Capture the cell that displays the provided text and extract its [X, Y] central coordinate. 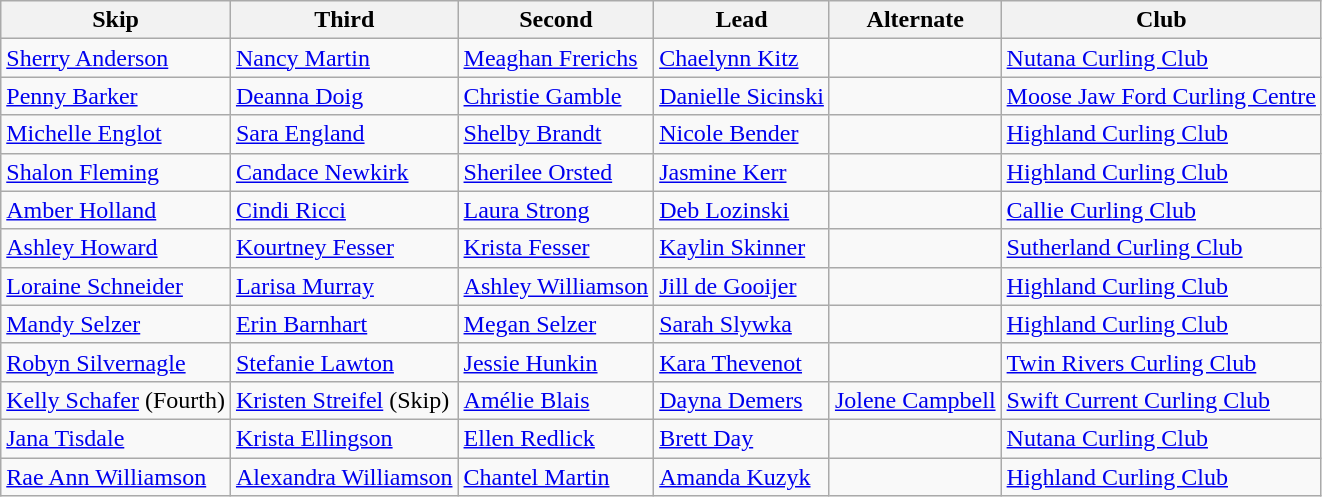
Nicole Bender [742, 134]
Sarah Slywka [742, 324]
Christie Gamble [556, 96]
Penny Barker [116, 96]
Dayna Demers [742, 400]
Deb Lozinski [742, 210]
Swift Current Curling Club [1161, 400]
Kaylin Skinner [742, 248]
Mandy Selzer [116, 324]
Nancy Martin [344, 58]
Stefanie Lawton [344, 362]
Skip [116, 20]
Sutherland Curling Club [1161, 248]
Chantel Martin [556, 477]
Club [1161, 20]
Erin Barnhart [344, 324]
Jolene Campbell [915, 400]
Third [344, 20]
Jasmine Kerr [742, 172]
Loraine Schneider [116, 286]
Deanna Doig [344, 96]
Larisa Murray [344, 286]
Kristen Streifel (Skip) [344, 400]
Alternate [915, 20]
Kara Thevenot [742, 362]
Twin Rivers Curling Club [1161, 362]
Callie Curling Club [1161, 210]
Shelby Brandt [556, 134]
Second [556, 20]
Jessie Hunkin [556, 362]
Lead [742, 20]
Ellen Redlick [556, 438]
Moose Jaw Ford Curling Centre [1161, 96]
Ashley Howard [116, 248]
Alexandra Williamson [344, 477]
Sherilee Orsted [556, 172]
Laura Strong [556, 210]
Krista Ellingson [344, 438]
Robyn Silvernagle [116, 362]
Cindi Ricci [344, 210]
Candace Newkirk [344, 172]
Michelle Englot [116, 134]
Kelly Schafer (Fourth) [116, 400]
Ashley Williamson [556, 286]
Jana Tisdale [116, 438]
Sara England [344, 134]
Danielle Sicinski [742, 96]
Jill de Gooijer [742, 286]
Rae Ann Williamson [116, 477]
Chaelynn Kitz [742, 58]
Krista Fesser [556, 248]
Amanda Kuzyk [742, 477]
Megan Selzer [556, 324]
Meaghan Frerichs [556, 58]
Shalon Fleming [116, 172]
Amélie Blais [556, 400]
Brett Day [742, 438]
Sherry Anderson [116, 58]
Amber Holland [116, 210]
Kourtney Fesser [344, 248]
